Find where the given text appears and provide that cell's center as [X, Y] coordinate. 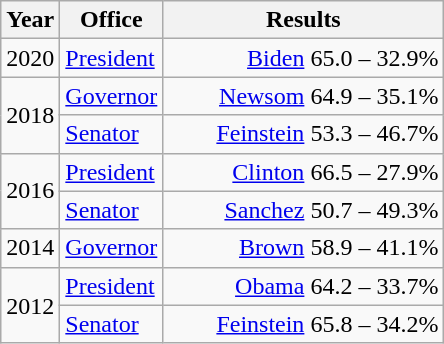
2018 [30, 115]
Sanchez 50.7 – 49.3% [304, 210]
2012 [30, 305]
Obama 64.2 – 33.7% [304, 286]
2014 [30, 248]
Office [112, 20]
Biden 65.0 – 32.9% [304, 58]
Brown 58.9 – 41.1% [304, 248]
Newsom 64.9 – 35.1% [304, 96]
Feinstein 65.8 – 34.2% [304, 324]
2020 [30, 58]
Feinstein 53.3 – 46.7% [304, 134]
Year [30, 20]
Clinton 66.5 – 27.9% [304, 172]
Results [304, 20]
2016 [30, 191]
